From the cell containing the given text, extract its center point as [X, Y] coordinate. 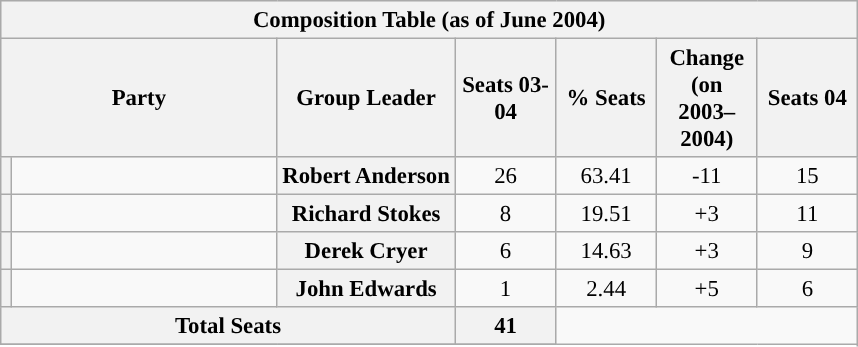
Derek Cryer [366, 251]
15 [808, 176]
1 [506, 289]
41 [506, 327]
Group Leader [366, 98]
8 [506, 214]
Seats 04 [808, 98]
John Edwards [366, 289]
26 [506, 176]
Total Seats [228, 327]
9 [808, 251]
Seats 03-04 [506, 98]
63.41 [606, 176]
Composition Table (as of June 2004) [430, 20]
Richard Stokes [366, 214]
-11 [706, 176]
% Seats [606, 98]
Change (on 2003–2004) [706, 98]
Party [139, 98]
+5 [706, 289]
19.51 [606, 214]
14.63 [606, 251]
11 [808, 214]
Robert Anderson [366, 176]
2.44 [606, 289]
